From the cell containing the given text, extract its center point as [x, y] coordinate. 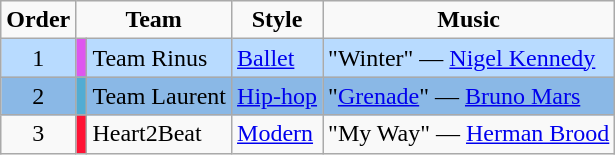
Music [469, 20]
Ballet [278, 58]
Team [154, 20]
"My Way" — Herman Brood [469, 134]
Heart2Beat [160, 134]
"Winter" — Nigel Kennedy [469, 58]
Hip-hop [278, 96]
1 [38, 58]
Modern [278, 134]
Team Rinus [160, 58]
Style [278, 20]
2 [38, 96]
"Grenade" — Bruno Mars [469, 96]
Team Laurent [160, 96]
Order [38, 20]
3 [38, 134]
